Identify which cell holds the provided text, then report its (x, y) central coordinate. 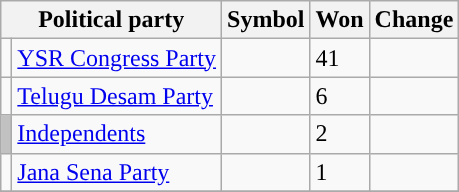
41 (340, 58)
Change (414, 20)
Telugu Desam Party (117, 96)
Jana Sena Party (117, 172)
YSR Congress Party (117, 58)
1 (340, 172)
6 (340, 96)
Independents (117, 134)
Political party (112, 20)
Symbol (266, 20)
2 (340, 134)
Won (340, 20)
